Find where the given text appears and provide that cell's center as [X, Y] coordinate. 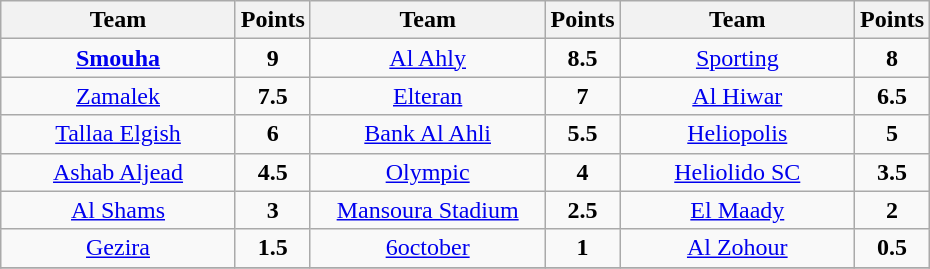
3 [272, 210]
6.5 [892, 96]
Al Ahly [428, 58]
Tallaa Elgish [118, 134]
Heliolido SC [738, 172]
7.5 [272, 96]
Sporting [738, 58]
Gezira [118, 248]
6 [272, 134]
5 [892, 134]
2.5 [582, 210]
Ashab Aljead [118, 172]
Zamalek [118, 96]
Al Hiwar [738, 96]
2 [892, 210]
4 [582, 172]
1.5 [272, 248]
8.5 [582, 58]
Al Zohour [738, 248]
Olympic [428, 172]
Bank Al Ahli [428, 134]
3.5 [892, 172]
7 [582, 96]
4.5 [272, 172]
Mansoura Stadium [428, 210]
0.5 [892, 248]
5.5 [582, 134]
8 [892, 58]
1 [582, 248]
9 [272, 58]
Al Shams [118, 210]
Smouha [118, 58]
El Maady [738, 210]
Elteran [428, 96]
6october [428, 248]
Heliopolis [738, 134]
